Pinpoint the cell where the given text exists, returning its (X, Y) midpoint coordinate. 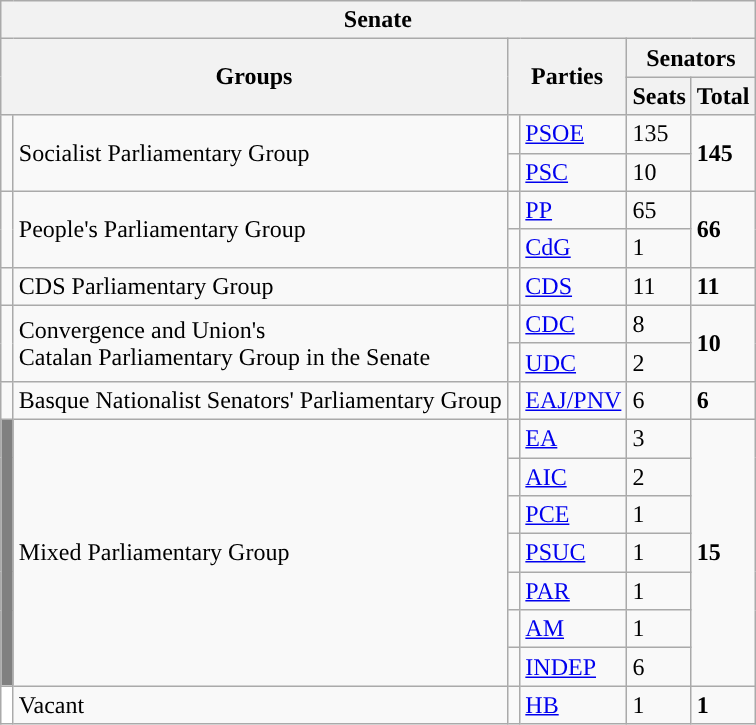
65 (659, 210)
3 (659, 438)
Mixed Parliamentary Group (260, 552)
Senators (691, 58)
CDS (574, 286)
15 (723, 552)
145 (723, 153)
AM (574, 629)
Senate (378, 20)
PAR (574, 591)
PSUC (574, 553)
CdG (574, 248)
Convergence and Union'sCatalan Parliamentary Group in the Senate (260, 343)
Parties (567, 77)
AIC (574, 477)
Socialist Parliamentary Group (260, 153)
PSC (574, 172)
CDS Parliamentary Group (260, 286)
CDC (574, 324)
Vacant (260, 705)
People's Parliamentary Group (260, 229)
INDEP (574, 667)
135 (659, 134)
Total (723, 96)
Seats (659, 96)
EAJ/PNV (574, 400)
PCE (574, 515)
PP (574, 210)
HB (574, 705)
66 (723, 229)
UDC (574, 362)
Basque Nationalist Senators' Parliamentary Group (260, 400)
PSOE (574, 134)
Groups (254, 77)
EA (574, 438)
8 (659, 324)
